Output the (X, Y) coordinate of the center of the cell containing the given text.  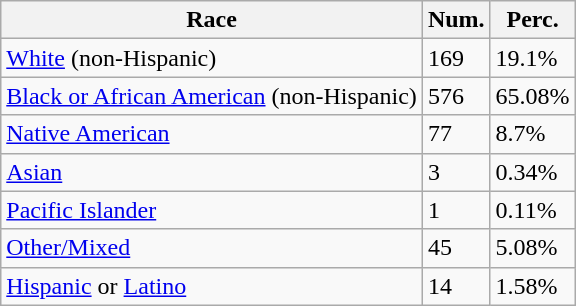
169 (456, 58)
45 (456, 248)
5.08% (532, 248)
Other/Mixed (212, 248)
Hispanic or Latino (212, 286)
Pacific Islander (212, 210)
0.11% (532, 210)
1 (456, 210)
Native American (212, 134)
Num. (456, 20)
Perc. (532, 20)
1.58% (532, 286)
0.34% (532, 172)
8.7% (532, 134)
19.1% (532, 58)
White (non-Hispanic) (212, 58)
Race (212, 20)
576 (456, 96)
Black or African American (non-Hispanic) (212, 96)
3 (456, 172)
77 (456, 134)
Asian (212, 172)
65.08% (532, 96)
14 (456, 286)
